Scan for the cell matching the given text and deliver its (X, Y) coordinate at center. 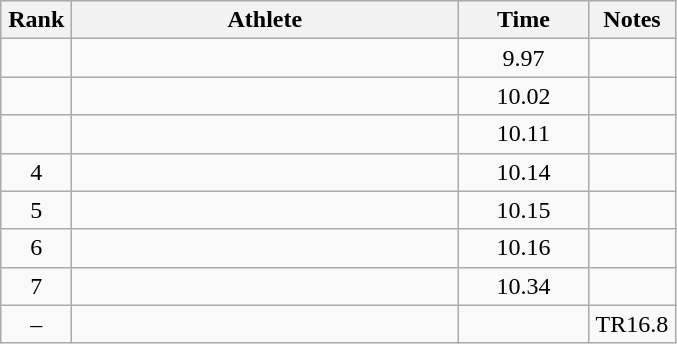
Notes (632, 20)
10.11 (524, 134)
4 (36, 172)
10.15 (524, 210)
10.34 (524, 286)
5 (36, 210)
10.16 (524, 248)
9.97 (524, 58)
Athlete (265, 20)
Rank (36, 20)
Time (524, 20)
TR16.8 (632, 324)
6 (36, 248)
7 (36, 286)
10.02 (524, 96)
– (36, 324)
10.14 (524, 172)
